Return (x, y) of the center of cell containing provided text 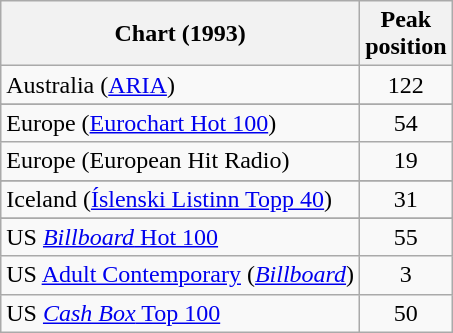
31 (406, 199)
Australia (ARIA) (180, 85)
122 (406, 85)
Iceland (Íslenski Listinn Topp 40) (180, 199)
54 (406, 123)
US Billboard Hot 100 (180, 237)
50 (406, 313)
Europe (European Hit Radio) (180, 161)
3 (406, 275)
Chart (1993) (180, 34)
Peakposition (406, 34)
55 (406, 237)
Europe (Eurochart Hot 100) (180, 123)
19 (406, 161)
US Cash Box Top 100 (180, 313)
US Adult Contemporary (Billboard) (180, 275)
